Provide the [x, y] coordinate of the cell's center where the given text is located.  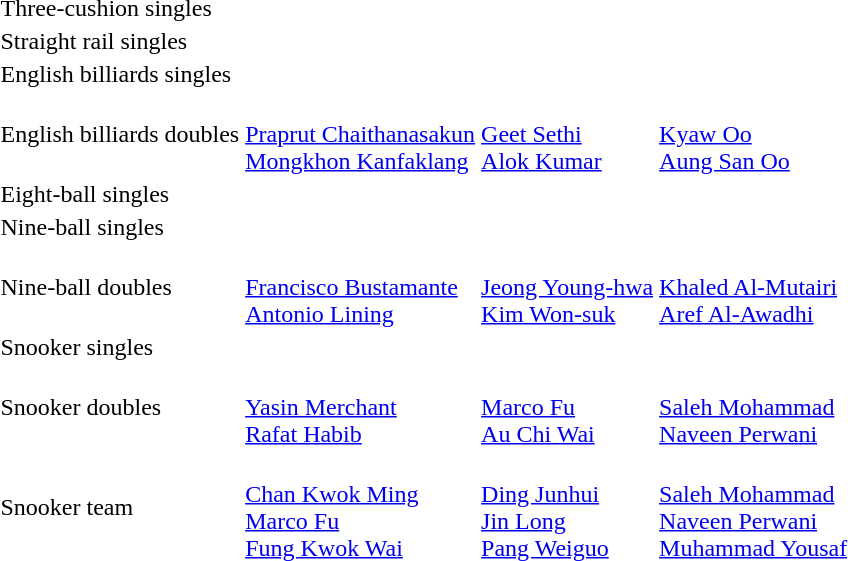
Geet SethiAlok Kumar [568, 134]
Jeong Young-hwaKim Won-suk [568, 287]
Marco FuAu Chi Wai [568, 407]
Praprut ChaithanasakunMongkhon Kanfaklang [360, 134]
Francisco BustamanteAntonio Lining [360, 287]
Yasin MerchantRafat Habib [360, 407]
